Scan for the cell matching the given text and deliver its (X, Y) coordinate at center. 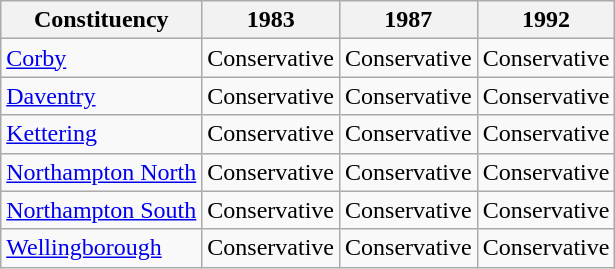
Northampton North (102, 172)
Daventry (102, 96)
Corby (102, 58)
Constituency (102, 20)
1987 (409, 20)
Kettering (102, 134)
1983 (271, 20)
1992 (546, 20)
Wellingborough (102, 248)
Northampton South (102, 210)
